Capture the cell that displays the provided text and extract its [x, y] central coordinate. 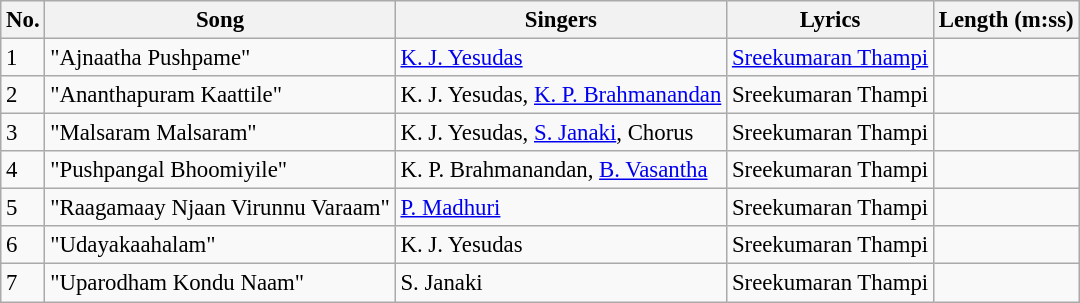
S. Janaki [560, 283]
P. Madhuri [560, 208]
K. J. Yesudas, S. Janaki, Chorus [560, 133]
Singers [560, 20]
"Malsaram Malsaram" [220, 133]
6 [23, 245]
Lyrics [830, 20]
"Ajnaatha Pushpame" [220, 58]
"Uparodham Kondu Naam" [220, 283]
3 [23, 133]
K. J. Yesudas, K. P. Brahmanandan [560, 95]
K. P. Brahmanandan, B. Vasantha [560, 170]
"Udayakaahalam" [220, 245]
"Raagamaay Njaan Virunnu Varaam" [220, 208]
2 [23, 95]
Song [220, 20]
"Ananthapuram Kaattile" [220, 95]
Length (m:ss) [1006, 20]
1 [23, 58]
5 [23, 208]
7 [23, 283]
4 [23, 170]
"Pushpangal Bhoomiyile" [220, 170]
No. [23, 20]
